Return the [X, Y] coordinate for the center point of the cell that contains the specified text.  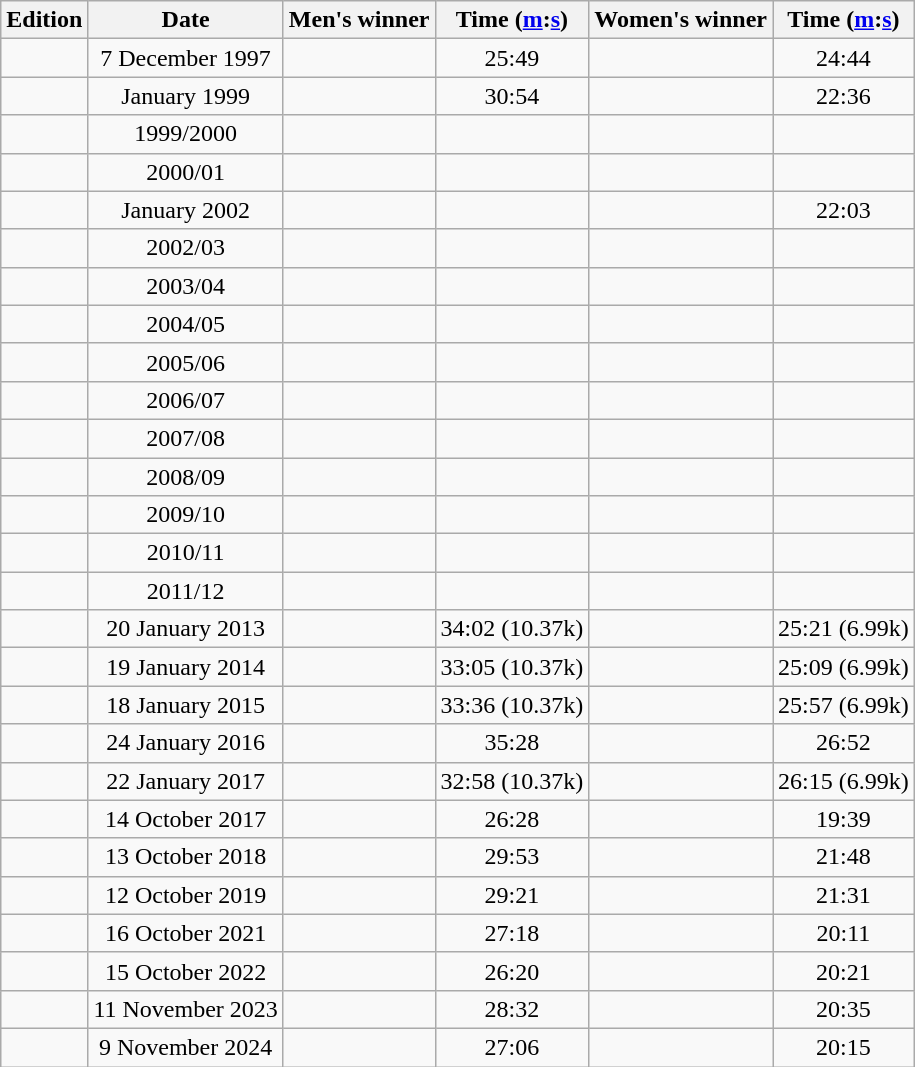
27:18 [512, 933]
1999/2000 [186, 134]
11 November 2023 [186, 1009]
Women's winner [681, 20]
35:28 [512, 743]
Men's winner [359, 20]
2008/09 [186, 477]
24:44 [844, 58]
2005/06 [186, 362]
20:15 [844, 1047]
7 December 1997 [186, 58]
2007/08 [186, 438]
25:57 (6.99k) [844, 705]
25:49 [512, 58]
13 October 2018 [186, 857]
20 January 2013 [186, 629]
9 November 2024 [186, 1047]
January 2002 [186, 210]
20:11 [844, 933]
20:21 [844, 971]
33:36 (10.37k) [512, 705]
25:09 (6.99k) [844, 667]
Date [186, 20]
2009/10 [186, 515]
Edition [44, 20]
January 1999 [186, 96]
26:52 [844, 743]
2003/04 [186, 286]
22:03 [844, 210]
33:05 (10.37k) [512, 667]
26:28 [512, 819]
12 October 2019 [186, 895]
14 October 2017 [186, 819]
34:02 (10.37k) [512, 629]
29:21 [512, 895]
2006/07 [186, 400]
22 January 2017 [186, 781]
2004/05 [186, 324]
2002/03 [186, 248]
32:58 (10.37k) [512, 781]
21:48 [844, 857]
19:39 [844, 819]
2010/11 [186, 553]
29:53 [512, 857]
19 January 2014 [186, 667]
15 October 2022 [186, 971]
25:21 (6.99k) [844, 629]
20:35 [844, 1009]
2011/12 [186, 591]
28:32 [512, 1009]
22:36 [844, 96]
26:15 (6.99k) [844, 781]
16 October 2021 [186, 933]
26:20 [512, 971]
27:06 [512, 1047]
18 January 2015 [186, 705]
24 January 2016 [186, 743]
21:31 [844, 895]
30:54 [512, 96]
2000/01 [186, 172]
